Scan for the cell matching the given text and deliver its [x, y] coordinate at center. 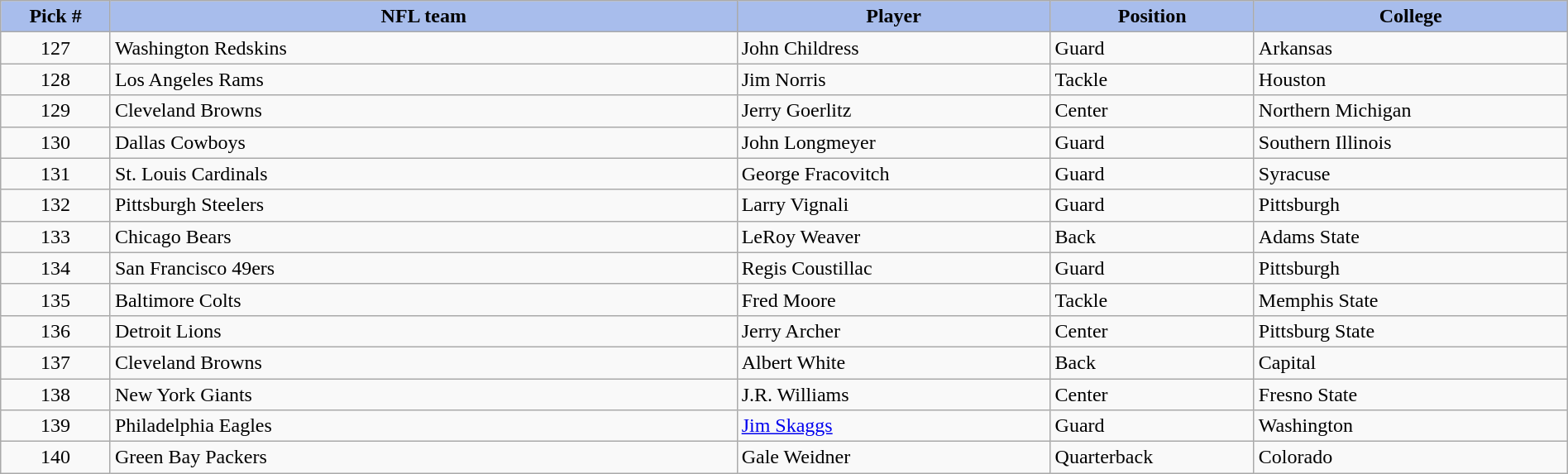
Los Angeles Rams [423, 79]
Houston [1411, 79]
135 [56, 299]
128 [56, 79]
Jim Norris [893, 79]
Albert White [893, 362]
Capital [1411, 362]
127 [56, 48]
Washington [1411, 426]
Baltimore Colts [423, 299]
College [1411, 17]
Regis Coustillac [893, 268]
Pick # [56, 17]
Pittsburg State [1411, 331]
Dallas Cowboys [423, 142]
131 [56, 174]
Southern Illinois [1411, 142]
Arkansas [1411, 48]
Detroit Lions [423, 331]
137 [56, 362]
129 [56, 111]
J.R. Williams [893, 395]
Syracuse [1411, 174]
Chicago Bears [423, 237]
Quarterback [1152, 457]
John Longmeyer [893, 142]
138 [56, 395]
St. Louis Cardinals [423, 174]
LeRoy Weaver [893, 237]
132 [56, 205]
Jim Skaggs [893, 426]
Pittsburgh Steelers [423, 205]
Position [1152, 17]
Colorado [1411, 457]
Northern Michigan [1411, 111]
Washington Redskins [423, 48]
Jerry Goerlitz [893, 111]
NFL team [423, 17]
Adams State [1411, 237]
Larry Vignali [893, 205]
Green Bay Packers [423, 457]
136 [56, 331]
Fred Moore [893, 299]
Player [893, 17]
139 [56, 426]
Philadelphia Eagles [423, 426]
Memphis State [1411, 299]
George Fracovitch [893, 174]
133 [56, 237]
New York Giants [423, 395]
John Childress [893, 48]
San Francisco 49ers [423, 268]
140 [56, 457]
Gale Weidner [893, 457]
Jerry Archer [893, 331]
Fresno State [1411, 395]
130 [56, 142]
134 [56, 268]
